Capture the cell that displays the provided text and extract its (X, Y) central coordinate. 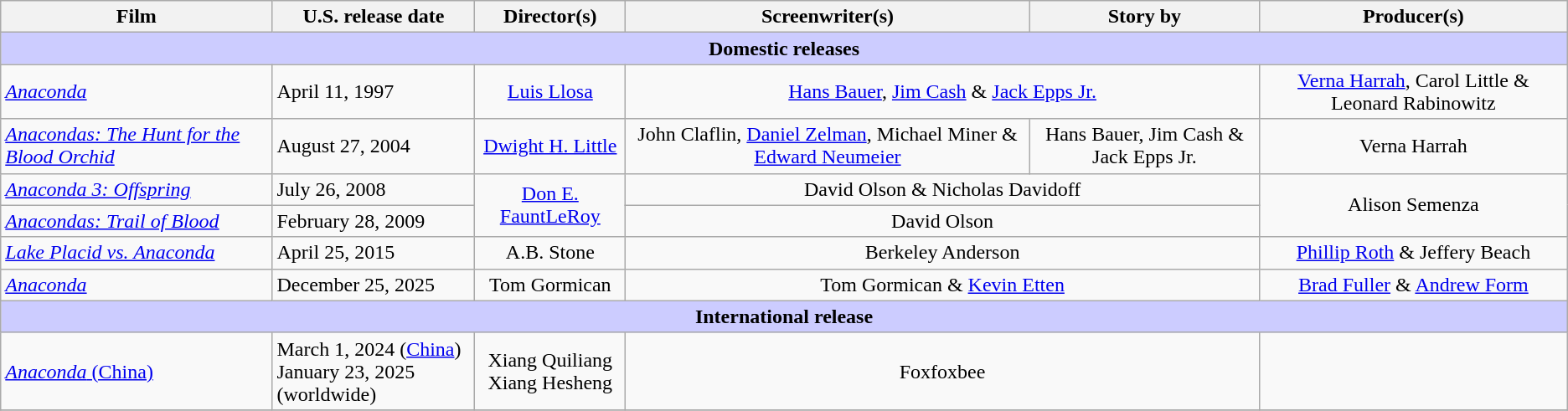
Story by (1144, 17)
Luis Llosa (550, 92)
December 25, 2025 (374, 285)
February 28, 2009 (374, 221)
April 11, 1997 (374, 92)
Foxfoxbee (943, 371)
Verna Harrah (1414, 146)
Phillip Roth & Jeffery Beach (1414, 253)
Tom Gormican (550, 285)
August 27, 2004 (374, 146)
Anaconda 3: Offspring (137, 189)
Film (137, 17)
Anaconda (China) (137, 371)
Anacondas: Trail of Blood (137, 221)
U.S. release date (374, 17)
Director(s) (550, 17)
March 1, 2024 (China)January 23, 2025 (worldwide) (374, 371)
Brad Fuller & Andrew Form (1414, 285)
Don E. FauntLeRoy (550, 205)
Alison Semenza (1414, 205)
International release (784, 316)
April 25, 2015 (374, 253)
John Claflin, Daniel Zelman, Michael Miner & Edward Neumeier (828, 146)
David Olson & Nicholas Davidoff (943, 189)
Xiang QuiliangXiang Hesheng (550, 371)
Berkeley Anderson (943, 253)
Screenwriter(s) (828, 17)
Anacondas: The Hunt for the Blood Orchid (137, 146)
Tom Gormican & Kevin Etten (943, 285)
Lake Placid vs. Anaconda (137, 253)
Dwight H. Little (550, 146)
Producer(s) (1414, 17)
A.B. Stone (550, 253)
Verna Harrah, Carol Little & Leonard Rabinowitz (1414, 92)
Domestic releases (784, 49)
July 26, 2008 (374, 189)
David Olson (943, 221)
